For the text-containing cell, return its midpoint in (X, Y) coordinate format. 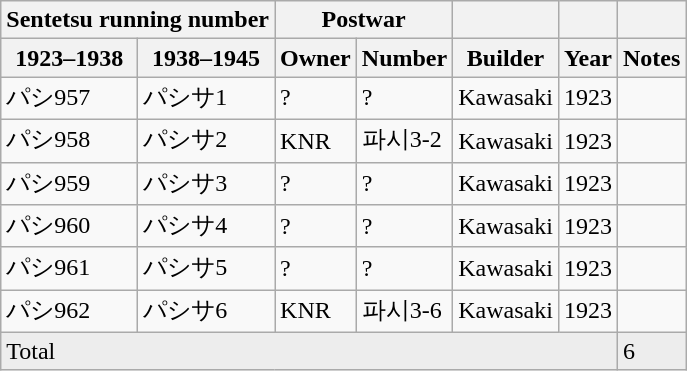
Owner (316, 58)
1938–1945 (206, 58)
파시3-2 (404, 140)
Sentetsu running number (138, 20)
パシサ5 (206, 268)
Total (310, 351)
パシサ6 (206, 312)
1923–1938 (70, 58)
パシ960 (70, 226)
パシ957 (70, 98)
パシ958 (70, 140)
パシサ3 (206, 184)
パシ961 (70, 268)
Notes (651, 58)
파시3-6 (404, 312)
パシサ2 (206, 140)
Year (588, 58)
パシサ1 (206, 98)
Postwar (364, 20)
パシ959 (70, 184)
パシ962 (70, 312)
Number (404, 58)
パシサ4 (206, 226)
Builder (506, 58)
6 (651, 351)
